Detect which cell encompasses the target text, then output its [X, Y] center coordinate. 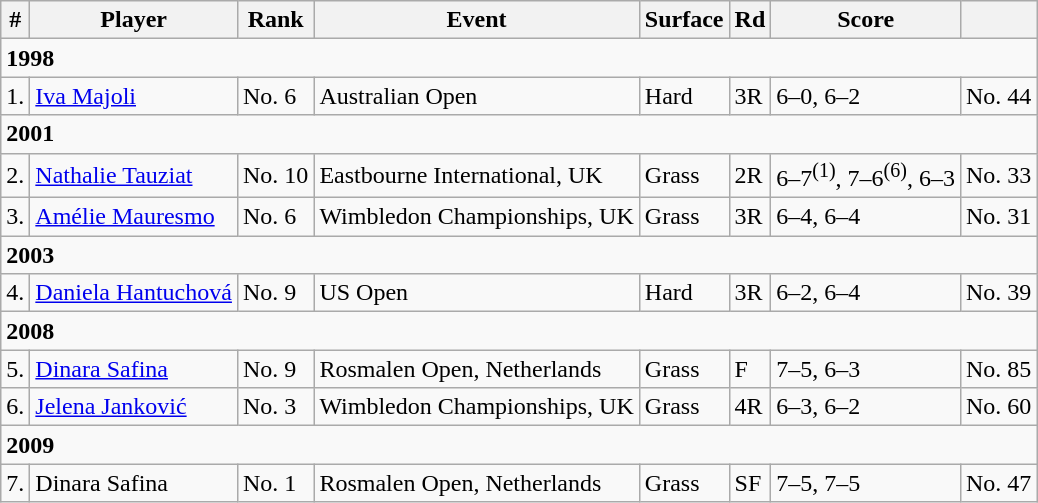
Australian Open [476, 96]
SF [750, 483]
Player [134, 20]
No. 3 [275, 407]
No. 44 [998, 96]
No. 39 [998, 293]
# [16, 20]
Daniela Hantuchová [134, 293]
6–3, 6–2 [866, 407]
6–2, 6–4 [866, 293]
Iva Majoli [134, 96]
2008 [519, 331]
No. 60 [998, 407]
Surface [684, 20]
5. [16, 369]
Eastbourne International, UK [476, 176]
2003 [519, 255]
6–4, 6–4 [866, 217]
2. [16, 176]
2009 [519, 445]
Amélie Mauresmo [134, 217]
No. 1 [275, 483]
No. 10 [275, 176]
6–0, 6–2 [866, 96]
2R [750, 176]
Jelena Janković [134, 407]
1998 [519, 58]
No. 85 [998, 369]
7–5, 6–3 [866, 369]
6–7(1), 7–6(6), 6–3 [866, 176]
3. [16, 217]
No. 31 [998, 217]
Event [476, 20]
No. 33 [998, 176]
1. [16, 96]
2001 [519, 134]
US Open [476, 293]
Nathalie Tauziat [134, 176]
7. [16, 483]
4R [750, 407]
F [750, 369]
Rd [750, 20]
6. [16, 407]
No. 47 [998, 483]
7–5, 7–5 [866, 483]
Score [866, 20]
4. [16, 293]
Rank [275, 20]
